Extract the (X, Y) coordinate from the center of the cell holding the provided text.  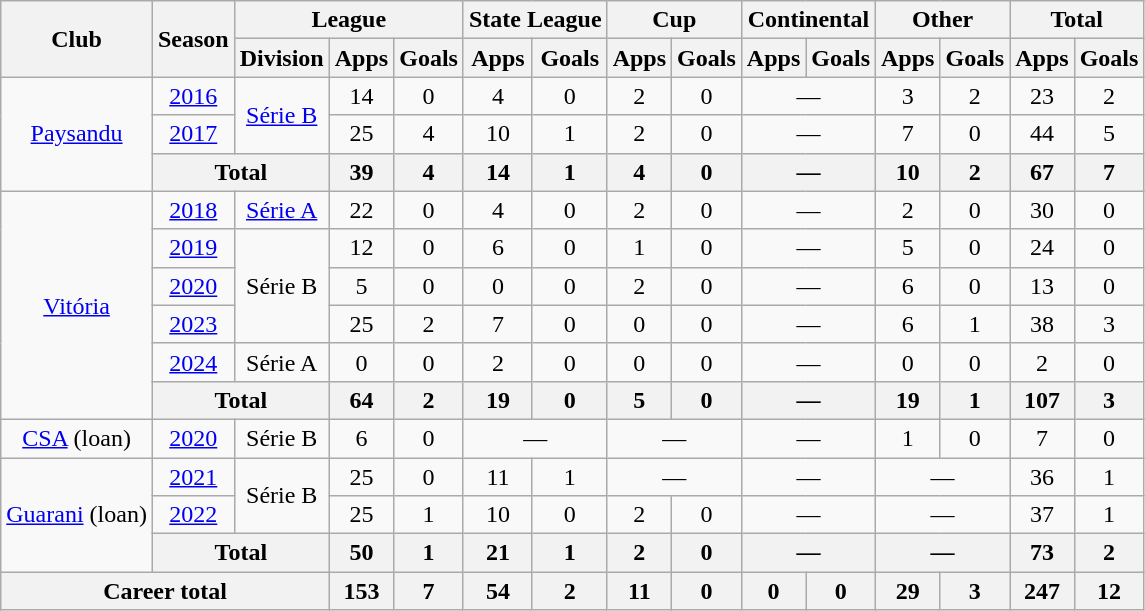
Club (77, 39)
2016 (193, 96)
Vitória (77, 305)
Cup (674, 20)
Career total (165, 591)
2018 (193, 210)
247 (1042, 591)
2023 (193, 324)
2017 (193, 134)
67 (1042, 172)
13 (1042, 286)
29 (908, 591)
73 (1042, 553)
23 (1042, 96)
39 (361, 172)
30 (1042, 210)
Season (193, 39)
153 (361, 591)
2022 (193, 515)
Guarani (loan) (77, 515)
50 (361, 553)
State League (535, 20)
Division (282, 58)
League (348, 20)
21 (498, 553)
38 (1042, 324)
22 (361, 210)
44 (1042, 134)
64 (361, 400)
2021 (193, 477)
CSA (loan) (77, 438)
107 (1042, 400)
37 (1042, 515)
2019 (193, 248)
2024 (193, 362)
54 (498, 591)
Paysandu (77, 134)
36 (1042, 477)
Continental (808, 20)
24 (1042, 248)
Other (943, 20)
